Provide the (X, Y) coordinate of the cell's center where the given text is located.  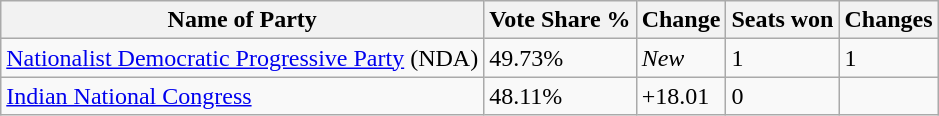
Changes (888, 20)
Change (681, 20)
49.73% (560, 58)
0 (782, 96)
Seats won (782, 20)
+18.01 (681, 96)
New (681, 58)
48.11% (560, 96)
Vote Share % (560, 20)
Indian National Congress (242, 96)
Nationalist Democratic Progressive Party (NDA) (242, 58)
Name of Party (242, 20)
